Extract the (X, Y) coordinate from the center of the cell holding the provided text.  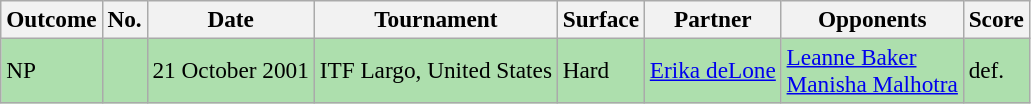
Opponents (872, 19)
Erika deLone (712, 70)
ITF Largo, United States (436, 70)
21 October 2001 (230, 70)
Outcome (52, 19)
Hard (600, 70)
Leanne Baker Manisha Malhotra (872, 70)
Tournament (436, 19)
def. (996, 70)
NP (52, 70)
Date (230, 19)
Score (996, 19)
Partner (712, 19)
Surface (600, 19)
No. (124, 19)
